Determine the [X, Y] coordinate at the center of the cell enclosing the given text.  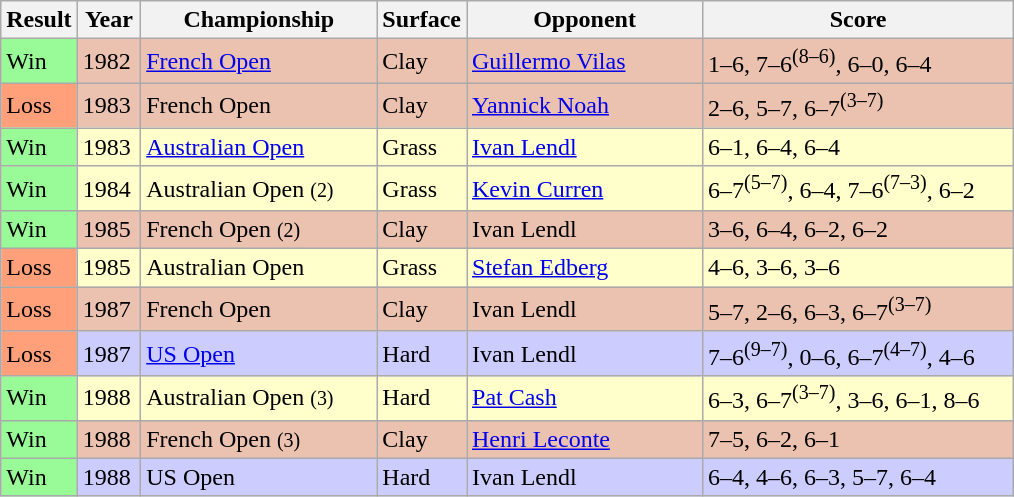
Australian Open (3) [259, 398]
Surface [422, 20]
6–4, 4–6, 6–3, 5–7, 6–4 [858, 477]
Pat Cash [584, 398]
Yannick Noah [584, 106]
Guillermo Vilas [584, 62]
2–6, 5–7, 6–7(3–7) [858, 106]
7–6(9–7), 0–6, 6–7(4–7), 4–6 [858, 354]
6–1, 6–4, 6–4 [858, 147]
5–7, 2–6, 6–3, 6–7(3–7) [858, 310]
Australian Open (2) [259, 188]
French Open (2) [259, 230]
Year [109, 20]
Stefan Edberg [584, 268]
6–7(5–7), 6–4, 7–6(7–3), 6–2 [858, 188]
Championship [259, 20]
Kevin Curren [584, 188]
French Open (3) [259, 439]
4–6, 3–6, 3–6 [858, 268]
3–6, 6–4, 6–2, 6–2 [858, 230]
6–3, 6–7(3–7), 3–6, 6–1, 8–6 [858, 398]
Opponent [584, 20]
1984 [109, 188]
1–6, 7–6(8–6), 6–0, 6–4 [858, 62]
Result [39, 20]
Score [858, 20]
Henri Leconte [584, 439]
7–5, 6–2, 6–1 [858, 439]
1982 [109, 62]
